Pinpoint the cell where the given text exists, returning its [x, y] midpoint coordinate. 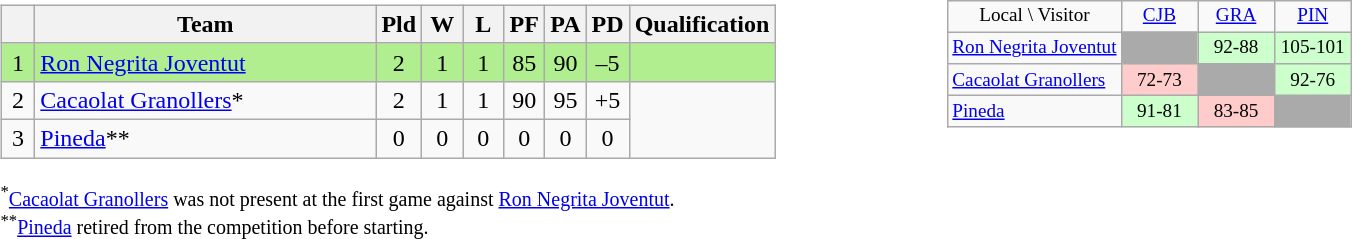
83-85 [1236, 111]
91-81 [1160, 111]
72-73 [1160, 80]
PF [524, 24]
PA [566, 24]
L [484, 24]
–5 [608, 62]
W [442, 24]
Team [206, 24]
+5 [608, 100]
Pineda** [206, 138]
105-101 [1312, 48]
PD [608, 24]
Cacaolat Granollers [1034, 80]
Qualification [702, 24]
GRA [1236, 16]
92-76 [1312, 80]
Cacaolat Granollers* [206, 100]
Local \ Visitor [1034, 16]
95 [566, 100]
Pld [399, 24]
PIN [1312, 16]
CJB [1160, 16]
92-88 [1236, 48]
85 [524, 62]
Pineda [1034, 111]
3 [18, 138]
